Return [X, Y] of the center of cell containing provided text 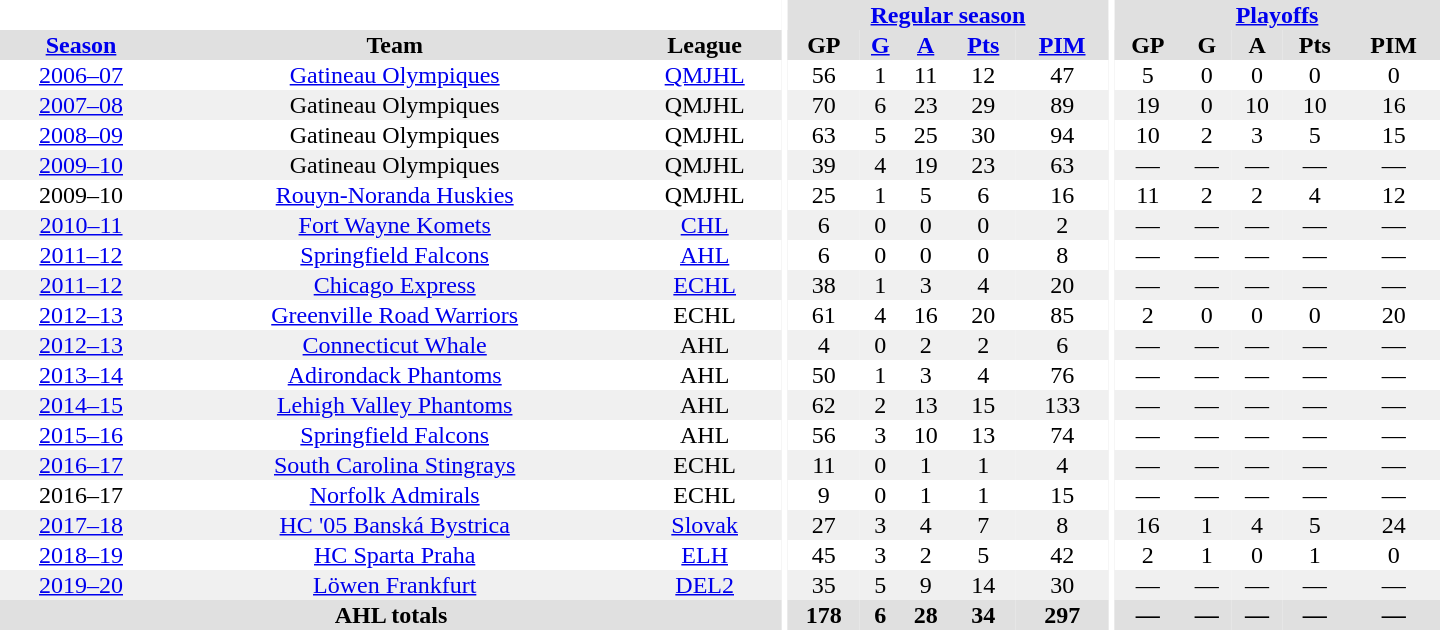
39 [824, 165]
2017–18 [81, 525]
ELH [704, 555]
61 [824, 315]
2010–11 [81, 225]
2008–09 [81, 135]
2007–08 [81, 105]
Fort Wayne Komets [394, 225]
24 [1394, 525]
35 [824, 585]
7 [984, 525]
14 [984, 585]
74 [1062, 435]
76 [1062, 375]
Norfolk Admirals [394, 495]
2019–20 [81, 585]
Greenville Road Warriors [394, 315]
CHL [704, 225]
League [704, 45]
Chicago Express [394, 285]
29 [984, 105]
50 [824, 375]
Connecticut Whale [394, 345]
Team [394, 45]
Playoffs [1277, 15]
DEL2 [704, 585]
2013–14 [81, 375]
89 [1062, 105]
297 [1062, 615]
2014–15 [81, 405]
47 [1062, 75]
2018–19 [81, 555]
Season [81, 45]
27 [824, 525]
HC Sparta Praha [394, 555]
South Carolina Stingrays [394, 465]
AHL totals [391, 615]
Adirondack Phantoms [394, 375]
2015–16 [81, 435]
Regular season [948, 15]
Löwen Frankfurt [394, 585]
62 [824, 405]
28 [926, 615]
2006–07 [81, 75]
Lehigh Valley Phantoms [394, 405]
45 [824, 555]
42 [1062, 555]
Rouyn-Noranda Huskies [394, 195]
34 [984, 615]
85 [1062, 315]
178 [824, 615]
Slovak [704, 525]
94 [1062, 135]
70 [824, 105]
HC '05 Banská Bystrica [394, 525]
133 [1062, 405]
38 [824, 285]
